For the text-containing cell, return its midpoint in [x, y] coordinate format. 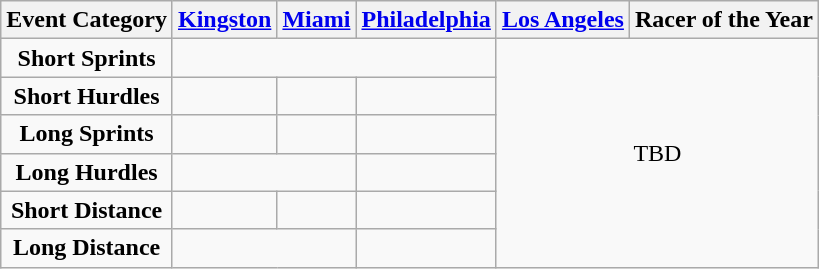
Long Sprints [87, 134]
Los Angeles [562, 20]
Long Hurdles [87, 172]
Racer of the Year [724, 20]
Miami [316, 20]
Short Hurdles [87, 96]
Long Distance [87, 248]
Event Category [87, 20]
Short Distance [87, 210]
Philadelphia [426, 20]
Kingston [224, 20]
TBD [657, 153]
Short Sprints [87, 58]
